Provide the [X, Y] coordinate of the cell's center where the given text is located.  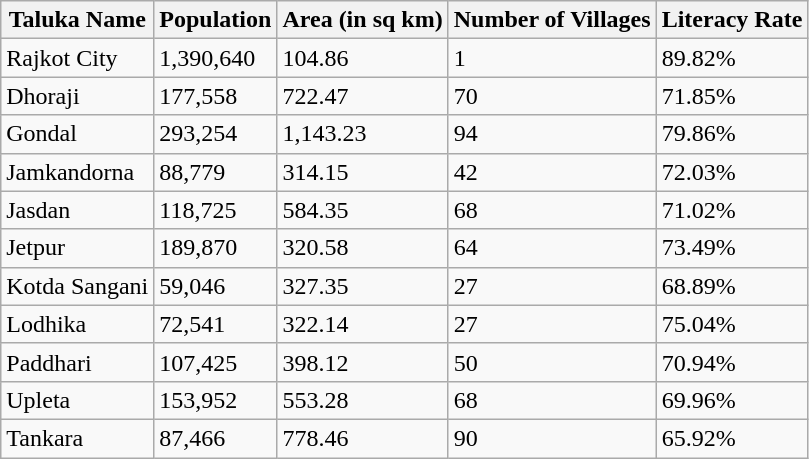
327.35 [362, 286]
94 [552, 134]
153,952 [216, 400]
42 [552, 172]
Paddhari [78, 362]
64 [552, 248]
90 [552, 438]
Taluka Name [78, 20]
Gondal [78, 134]
118,725 [216, 210]
1,390,640 [216, 58]
1,143.23 [362, 134]
Area (in sq km) [362, 20]
59,046 [216, 286]
89.82% [732, 58]
1 [552, 58]
88,779 [216, 172]
65.92% [732, 438]
73.49% [732, 248]
778.46 [362, 438]
Lodhika [78, 324]
Kotda Sangani [78, 286]
320.58 [362, 248]
107,425 [216, 362]
Literacy Rate [732, 20]
Number of Villages [552, 20]
70 [552, 96]
68.89% [732, 286]
Jetpur [78, 248]
75.04% [732, 324]
79.86% [732, 134]
553.28 [362, 400]
322.14 [362, 324]
72,541 [216, 324]
70.94% [732, 362]
722.47 [362, 96]
Upleta [78, 400]
398.12 [362, 362]
Population [216, 20]
177,558 [216, 96]
50 [552, 362]
71.02% [732, 210]
87,466 [216, 438]
189,870 [216, 248]
Tankara [78, 438]
69.96% [732, 400]
Jasdan [78, 210]
584.35 [362, 210]
293,254 [216, 134]
71.85% [732, 96]
104.86 [362, 58]
Dhoraji [78, 96]
Jamkandorna [78, 172]
72.03% [732, 172]
Rajkot City [78, 58]
314.15 [362, 172]
